Output the [x, y] coordinate of the center of the cell containing the given text.  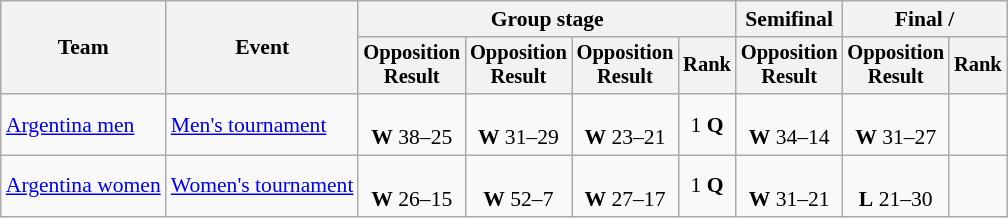
Men's tournament [262, 124]
W 31–21 [790, 186]
Final / [924, 19]
W 38–25 [412, 124]
W 34–14 [790, 124]
Group stage [546, 19]
W 26–15 [412, 186]
W 31–27 [896, 124]
Women's tournament [262, 186]
W 52–7 [518, 186]
Semifinal [790, 19]
Argentina women [84, 186]
W 23–21 [626, 124]
Team [84, 48]
L 21–30 [896, 186]
Argentina men [84, 124]
W 27–17 [626, 186]
Event [262, 48]
W 31–29 [518, 124]
